From the cell containing the given text, extract its center point as (x, y) coordinate. 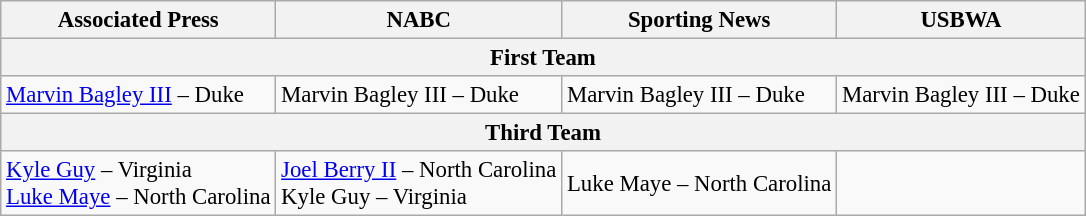
Kyle Guy – Virginia Luke Maye – North Carolina (138, 184)
Luke Maye – North Carolina (700, 184)
Third Team (543, 133)
Sporting News (700, 20)
USBWA (961, 20)
Associated Press (138, 20)
First Team (543, 58)
Joel Berry II – North Carolina Kyle Guy – Virginia (419, 184)
NABC (419, 20)
